Capture the cell that displays the provided text and extract its (X, Y) central coordinate. 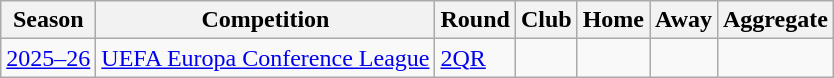
Competition (266, 20)
Club (546, 20)
Home (613, 20)
2025–26 (48, 58)
Away (684, 20)
Season (48, 20)
Round (475, 20)
2QR (475, 58)
Aggregate (775, 20)
UEFA Europa Conference League (266, 58)
